Return (X, Y) of the center of cell containing provided text 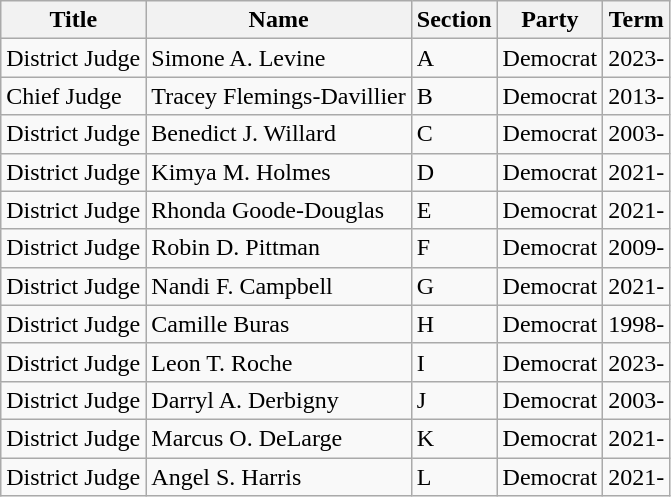
Chief Judge (74, 96)
Marcus O. DeLarge (278, 438)
Nandi F. Campbell (278, 286)
J (454, 400)
Darryl A. Derbigny (278, 400)
Section (454, 20)
Angel S. Harris (278, 477)
Camille Buras (278, 324)
H (454, 324)
1998- (636, 324)
D (454, 172)
G (454, 286)
Benedict J. Willard (278, 134)
Party (550, 20)
Name (278, 20)
Kimya M. Holmes (278, 172)
Term (636, 20)
K (454, 438)
E (454, 210)
F (454, 248)
2013- (636, 96)
Leon T. Roche (278, 362)
Title (74, 20)
L (454, 477)
I (454, 362)
A (454, 58)
Rhonda Goode-Douglas (278, 210)
Robin D. Pittman (278, 248)
Simone A. Levine (278, 58)
2009- (636, 248)
Tracey Flemings-Davillier (278, 96)
C (454, 134)
B (454, 96)
